Return (X, Y) of the center of cell containing provided text 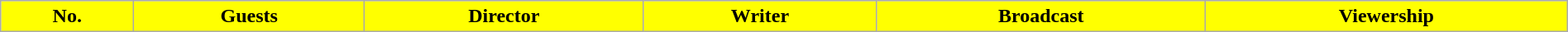
Viewership (1387, 16)
No. (68, 16)
Director (504, 16)
Writer (760, 16)
Broadcast (1041, 16)
Guests (250, 16)
